Output the (x, y) coordinate of the center of the cell containing the given text.  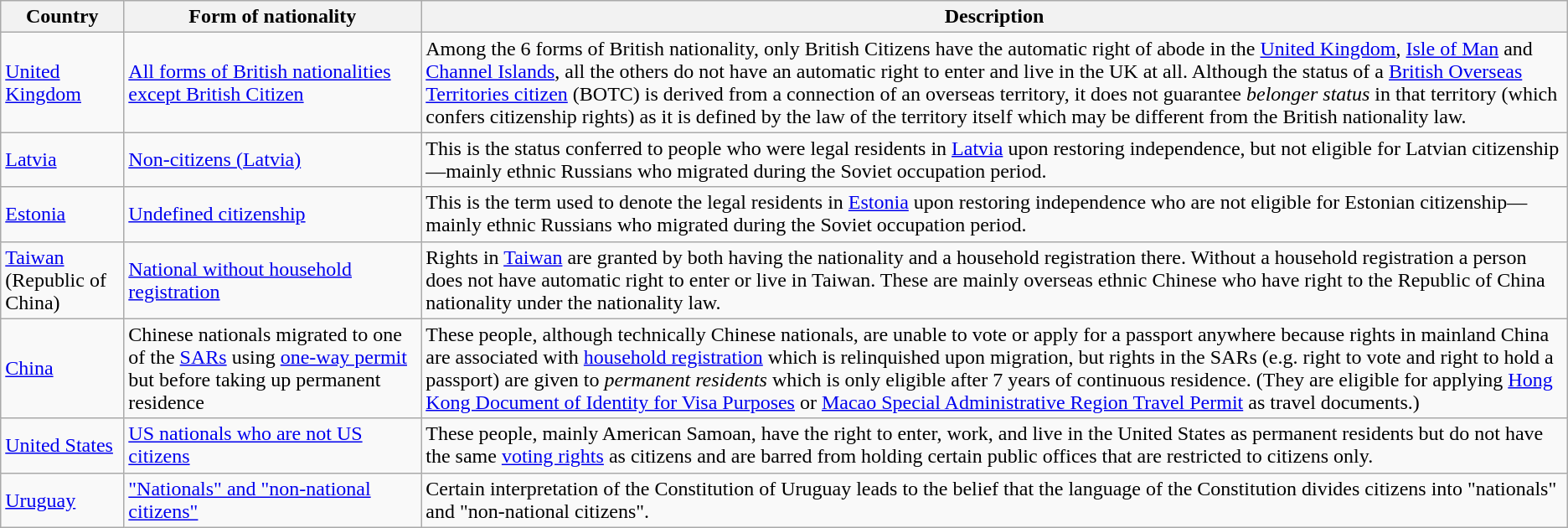
Latvia (62, 159)
Non-citizens (Latvia) (273, 159)
"Nationals" and "non-national citizens" (273, 500)
US nationals who are not US citizens (273, 446)
All forms of British nationalities except British Citizen (273, 82)
Undefined citizenship (273, 215)
Description (995, 17)
Taiwan (Republic of China) (62, 280)
China (62, 369)
Uruguay (62, 500)
Estonia (62, 215)
United States (62, 446)
National without household registration (273, 280)
Country (62, 17)
Chinese nationals migrated to one of the SARs using one-way permit but before taking up permanent residence (273, 369)
Form of nationality (273, 17)
United Kingdom (62, 82)
